Detect which cell encompasses the target text, then output its (X, Y) center coordinate. 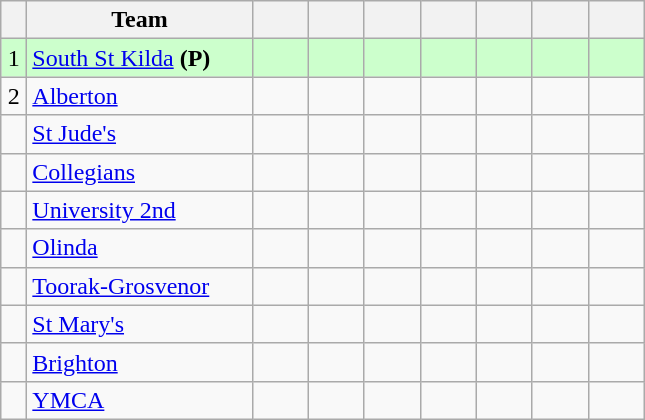
YMCA (140, 400)
Brighton (140, 362)
Toorak-Grosvenor (140, 286)
1 (14, 58)
Alberton (140, 96)
St Mary's (140, 324)
South St Kilda (P) (140, 58)
Team (140, 20)
Collegians (140, 172)
St Jude's (140, 134)
Olinda (140, 248)
2 (14, 96)
University 2nd (140, 210)
